Return [x, y] of the center of cell containing provided text 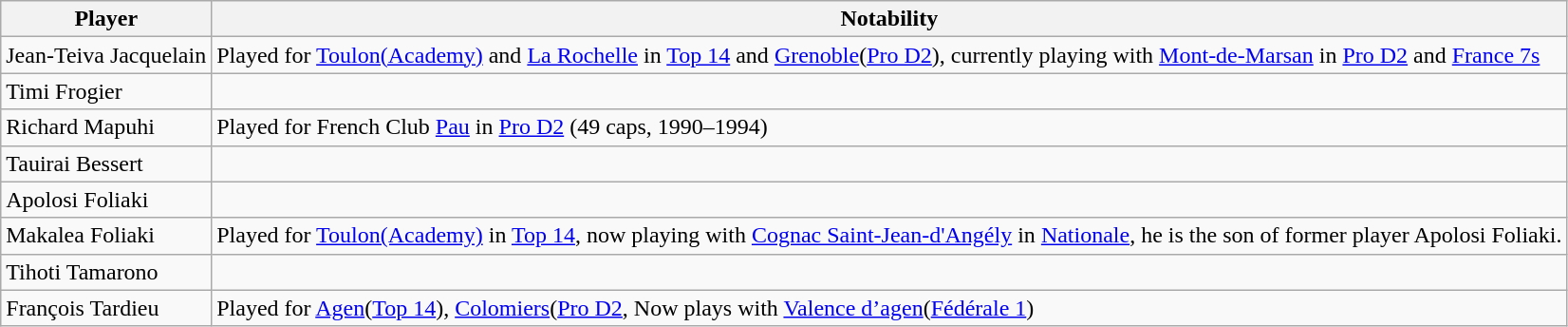
Apolosi Foliaki [106, 200]
François Tardieu [106, 308]
Tauirai Bessert [106, 163]
Notability [889, 19]
Jean-Teiva Jacquelain [106, 55]
Timi Frogier [106, 91]
Richard Mapuhi [106, 127]
Tihoti Tamarono [106, 272]
Played for French Club Pau in Pro D2 (49 caps, 1990–1994) [889, 127]
Player [106, 19]
Played for Agen(Top 14), Colomiers(Pro D2, Now plays with Valence d’agen(Fédérale 1) [889, 308]
Played for Toulon(Academy) and La Rochelle in Top 14 and Grenoble(Pro D2), currently playing with Mont-de-Marsan in Pro D2 and France 7s [889, 55]
Makalea Foliaki [106, 236]
Played for Toulon(Academy) in Top 14, now playing with Cognac Saint-Jean-d'Angély in Nationale, he is the son of former player Apolosi Foliaki. [889, 236]
